Find where the given text appears and provide that cell's center as (X, Y) coordinate. 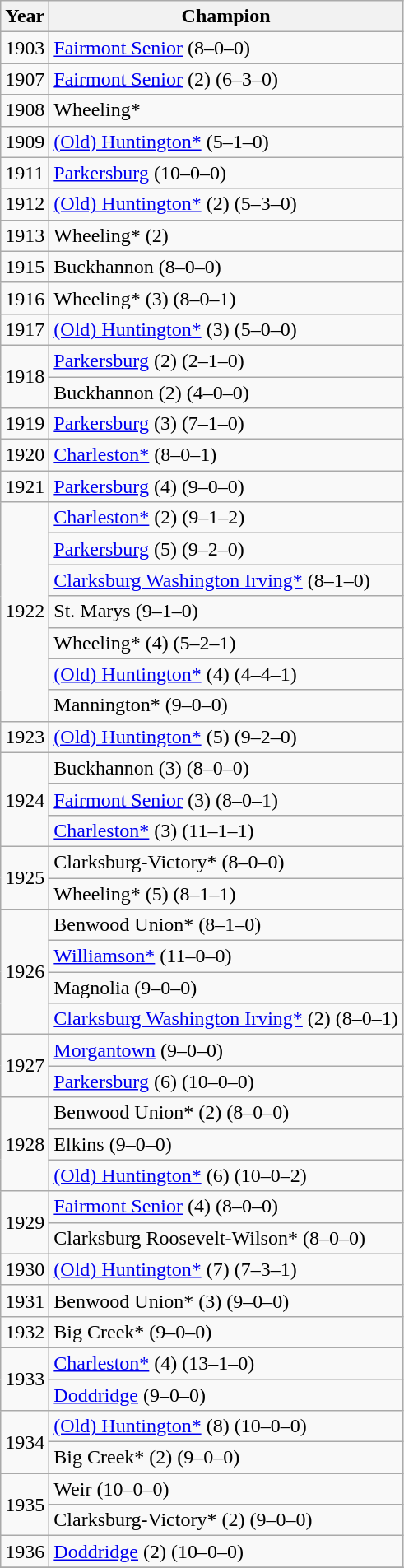
1912 (25, 204)
Doddridge (2) (10–0–0) (226, 1552)
(Old) Huntington* (6) (10–0–2) (226, 1175)
1926 (25, 972)
Benwood Union* (8–1–0) (226, 925)
Parkersburg (4) (9–0–0) (226, 486)
Clarksburg Washington Irving* (2) (8–0–1) (226, 1019)
Doddridge (9–0–0) (226, 1395)
1911 (25, 173)
Parkersburg (10–0–0) (226, 173)
Buckhannon (8–0–0) (226, 267)
Fairmont Senior (4) (8–0–0) (226, 1207)
Morgantown (9–0–0) (226, 1050)
(Old) Huntington* (2) (5–3–0) (226, 204)
Buckhannon (3) (8–0–0) (226, 768)
1927 (25, 1066)
1925 (25, 877)
Wheeling* (4) (5–2–1) (226, 643)
Parkersburg (3) (7–1–0) (226, 424)
1924 (25, 799)
Magnolia (9–0–0) (226, 988)
1935 (25, 1505)
1934 (25, 1442)
1933 (25, 1379)
Fairmont Senior (3) (8–0–1) (226, 799)
(Old) Huntington* (4) (4–4–1) (226, 674)
Fairmont Senior (2) (6–3–0) (226, 79)
(Old) Huntington* (7) (7–3–1) (226, 1269)
1923 (25, 737)
(Old) Huntington* (5) (9–2–0) (226, 737)
1908 (25, 110)
1907 (25, 79)
1916 (25, 298)
Charleston* (8–0–1) (226, 455)
Big Creek* (2) (9–0–0) (226, 1458)
Wheeling* (226, 110)
Parkersburg (5) (9–2–0) (226, 549)
Parkersburg (6) (10–0–0) (226, 1082)
(Old) Huntington* (5–1–0) (226, 142)
1913 (25, 235)
1903 (25, 48)
Big Creek* (9–0–0) (226, 1332)
Champion (226, 16)
Clarksburg Roosevelt-Wilson* (8–0–0) (226, 1238)
Charleston* (3) (11–1–1) (226, 831)
Wheeling* (5) (8–1–1) (226, 893)
Elkins (9–0–0) (226, 1144)
Fairmont Senior (8–0–0) (226, 48)
Weir (10–0–0) (226, 1489)
1931 (25, 1300)
1932 (25, 1332)
Mannington* (9–0–0) (226, 705)
Benwood Union* (3) (9–0–0) (226, 1300)
(Old) Huntington* (8) (10–0–0) (226, 1426)
1936 (25, 1552)
1909 (25, 142)
Williamson* (11–0–0) (226, 956)
1930 (25, 1269)
1922 (25, 612)
Clarksburg-Victory* (2) (9–0–0) (226, 1520)
1918 (25, 376)
1929 (25, 1222)
1917 (25, 329)
Benwood Union* (2) (8–0–0) (226, 1113)
Wheeling* (3) (8–0–1) (226, 298)
Parkersburg (2) (2–1–0) (226, 361)
Clarksburg-Victory* (8–0–0) (226, 862)
1920 (25, 455)
Charleston* (2) (9–1–2) (226, 518)
1915 (25, 267)
Clarksburg Washington Irving* (8–1–0) (226, 580)
(Old) Huntington* (3) (5–0–0) (226, 329)
1921 (25, 486)
Charleston* (4) (13–1–0) (226, 1363)
Buckhannon (2) (4–0–0) (226, 393)
1928 (25, 1144)
1919 (25, 424)
Wheeling* (2) (226, 235)
St. Marys (9–1–0) (226, 612)
Year (25, 16)
